Detect which cell encompasses the target text, then output its (x, y) center coordinate. 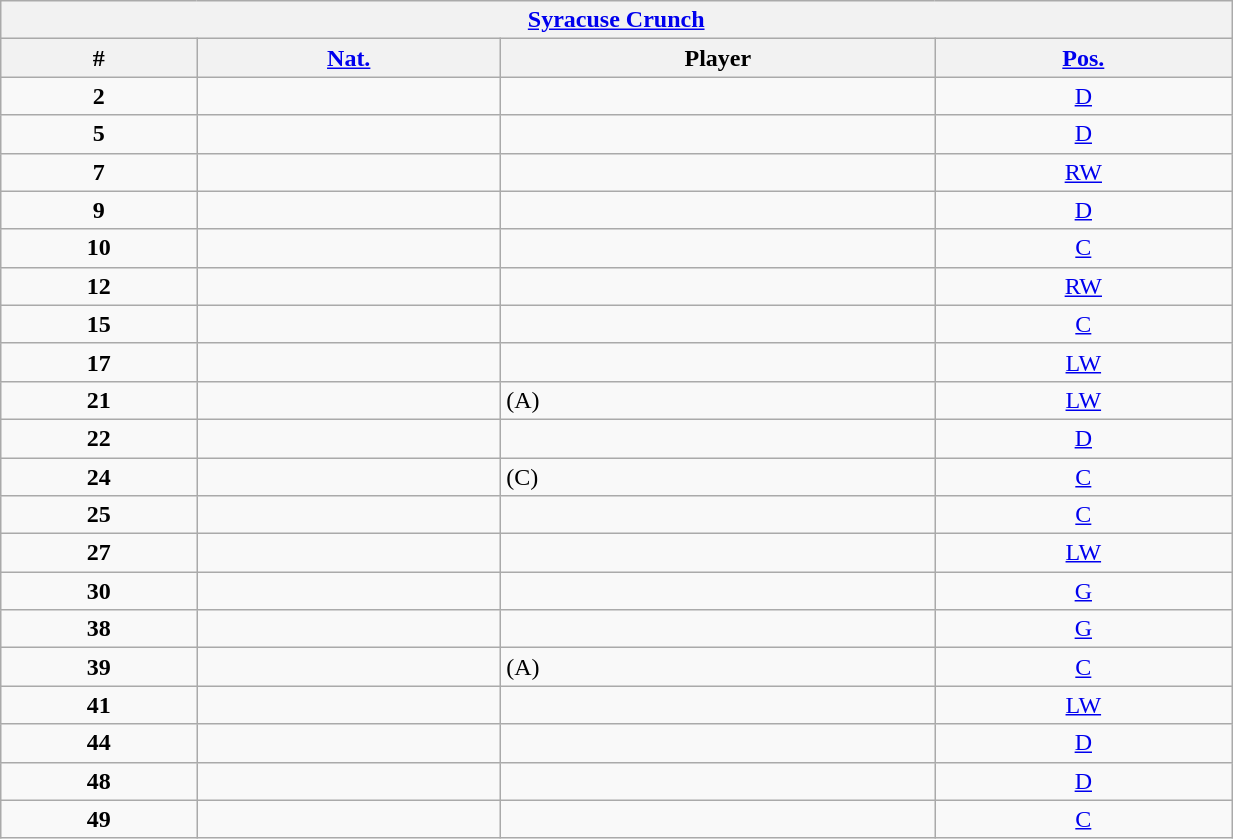
21 (99, 400)
9 (99, 210)
2 (99, 96)
15 (99, 324)
38 (99, 629)
22 (99, 438)
27 (99, 553)
5 (99, 134)
# (99, 58)
Player (718, 58)
Syracuse Crunch (616, 20)
(C) (718, 477)
12 (99, 286)
Nat. (349, 58)
41 (99, 705)
17 (99, 362)
48 (99, 781)
25 (99, 515)
Pos. (1084, 58)
44 (99, 743)
7 (99, 172)
49 (99, 819)
39 (99, 667)
24 (99, 477)
30 (99, 591)
10 (99, 248)
